Scan for the cell matching the given text and deliver its [x, y] coordinate at center. 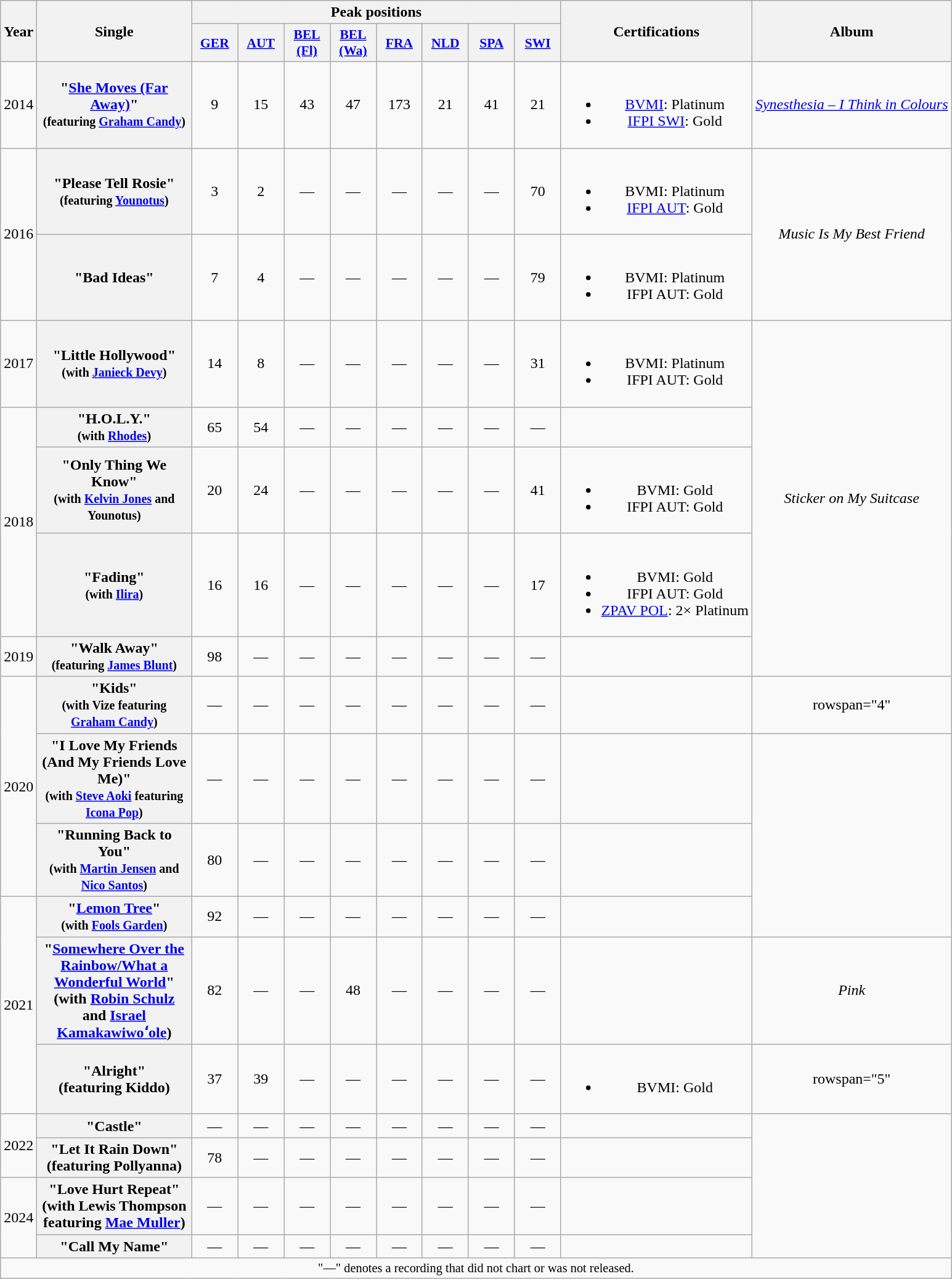
NLD [445, 43]
"She Moves (Far Away)"(featuring Graham Candy) [115, 105]
"Call My Name" [115, 1246]
"Love Hurt Repeat"(with Lewis Thompson featuring Mae Muller) [115, 1206]
8 [261, 364]
BVMI: GoldIFPI AUT: GoldZPAV POL: 2× Platinum [656, 584]
20 [214, 490]
54 [261, 427]
80 [214, 860]
Album [852, 31]
"Little Hollywood"(with Janieck Devy) [115, 364]
"I Love My Friends (And My Friends Love Me)"(with Steve Aoki featuring Icona Pop) [115, 778]
BVMI: GoldIFPI AUT: Gold [656, 490]
65 [214, 427]
Sticker on My Suitcase [852, 498]
2014 [18, 105]
9 [214, 105]
2018 [18, 521]
2021 [18, 1006]
"Let It Rain Down"(featuring Pollyanna) [115, 1158]
"Somewhere Over the Rainbow/What a Wonderful World"(with Robin Schulz and Israel Kamakawiwoʻole) [115, 991]
"Running Back to You"(with Martin Jensen and Nico Santos) [115, 860]
BVMI: Gold [656, 1079]
2019 [18, 656]
70 [537, 191]
2017 [18, 364]
24 [261, 490]
15 [261, 105]
39 [261, 1079]
BEL(Fl) [307, 43]
SPA [492, 43]
GER [214, 43]
3 [214, 191]
47 [354, 105]
Music Is My Best Friend [852, 234]
79 [537, 277]
37 [214, 1079]
82 [214, 991]
"Only Thing We Know"(with Kelvin Jones and Younotus) [115, 490]
2020 [18, 787]
rowspan="5" [852, 1079]
Certifications [656, 31]
78 [214, 1158]
Single [115, 31]
7 [214, 277]
14 [214, 364]
"Lemon Tree"(with Fools Garden) [115, 917]
2016 [18, 234]
43 [307, 105]
"Please Tell Rosie"(featuring Younotus) [115, 191]
"Alright"(featuring Kiddo) [115, 1079]
2 [261, 191]
FRA [399, 43]
173 [399, 105]
2024 [18, 1217]
"Bad Ideas" [115, 277]
Pink [852, 991]
48 [354, 991]
17 [537, 584]
"Kids"(with Vize featuring Graham Candy) [115, 705]
"Castle" [115, 1126]
"H.O.L.Y."(with Rhodes) [115, 427]
SWI [537, 43]
2022 [18, 1145]
31 [537, 364]
92 [214, 917]
BVMI: PlatinumIFPI SWI: Gold [656, 105]
BEL(Wa) [354, 43]
Year [18, 31]
Peak positions [376, 12]
98 [214, 656]
rowspan="4" [852, 705]
"Walk Away"(featuring James Blunt) [115, 656]
"—" denotes a recording that did not chart or was not released. [476, 1269]
4 [261, 277]
"Fading"(with Ilira) [115, 584]
Synesthesia – I Think in Colours [852, 105]
AUT [261, 43]
